Output the [x, y] coordinate of the center of the cell containing the given text.  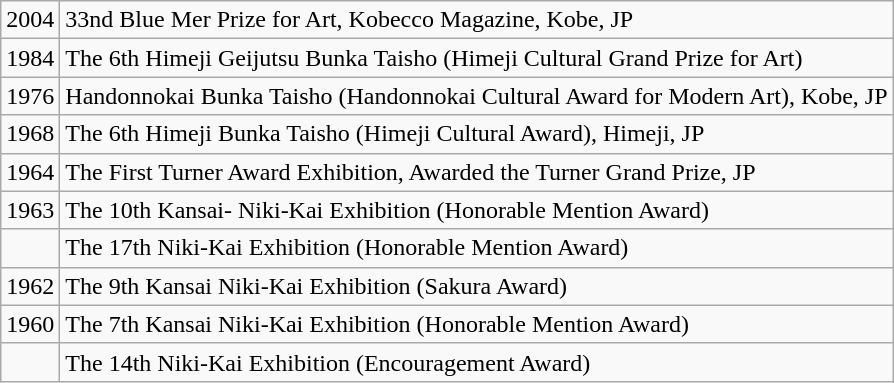
The 6th Himeji Bunka Taisho (Himeji Cultural Award), Himeji, JP [476, 134]
The 17th Niki-Kai Exhibition (Honorable Mention Award) [476, 248]
The 6th Himeji Geijutsu Bunka Taisho (Himeji Cultural Grand Prize for Art) [476, 58]
1964 [30, 172]
1962 [30, 286]
The 9th Kansai Niki-Kai Exhibition (Sakura Award) [476, 286]
33nd Blue Mer Prize for Art, Kobecco Magazine, Kobe, JP [476, 20]
The First Turner Award Exhibition, Awarded the Turner Grand Prize, JP [476, 172]
The 7th Kansai Niki-Kai Exhibition (Honorable Mention Award) [476, 324]
The 14th Niki-Kai Exhibition (Encouragement Award) [476, 362]
2004 [30, 20]
1960 [30, 324]
1963 [30, 210]
1968 [30, 134]
The 10th Kansai- Niki-Kai Exhibition (Honorable Mention Award) [476, 210]
Handonnokai Bunka Taisho (Handonnokai Cultural Award for Modern Art), Kobe, JP [476, 96]
1984 [30, 58]
1976 [30, 96]
